From the cell containing the given text, extract its center point as (X, Y) coordinate. 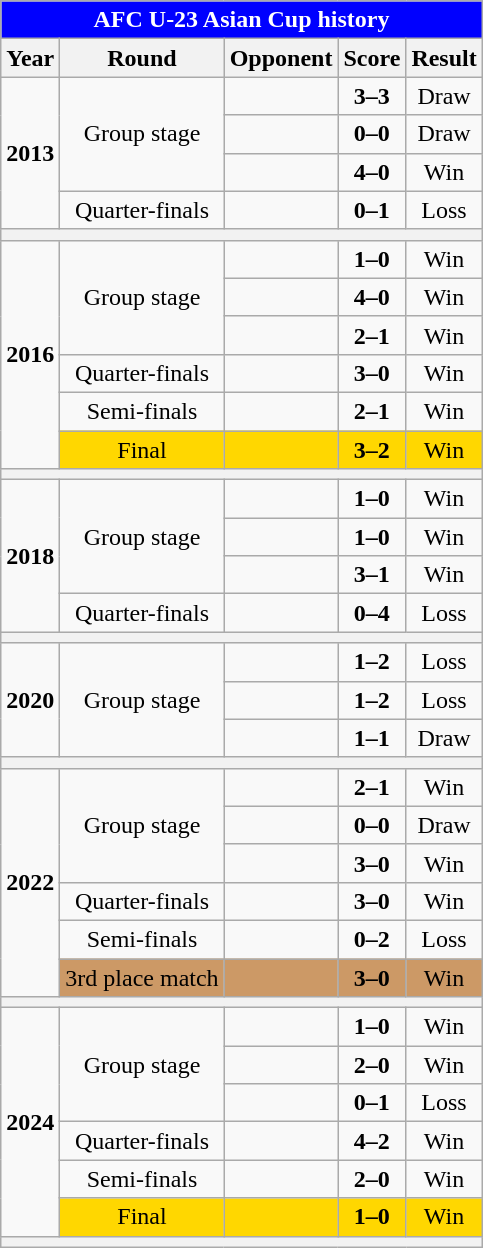
Score (372, 58)
2024 (30, 1122)
3–2 (372, 449)
2016 (30, 354)
0–4 (372, 613)
Year (30, 58)
1–1 (372, 738)
2020 (30, 700)
2022 (30, 882)
AFC U-23 Asian Cup history (242, 20)
Opponent (281, 58)
2013 (30, 153)
2018 (30, 556)
4–2 (372, 1141)
Round (142, 58)
0–2 (372, 939)
3rd place match (142, 977)
3–1 (372, 575)
3–3 (372, 96)
Result (444, 58)
